Return (X, Y) of the center of cell containing provided text 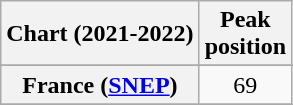
Peakposition (245, 34)
France (SNEP) (100, 85)
69 (245, 85)
Chart (2021-2022) (100, 34)
